Pinpoint the cell where the given text exists, returning its (X, Y) midpoint coordinate. 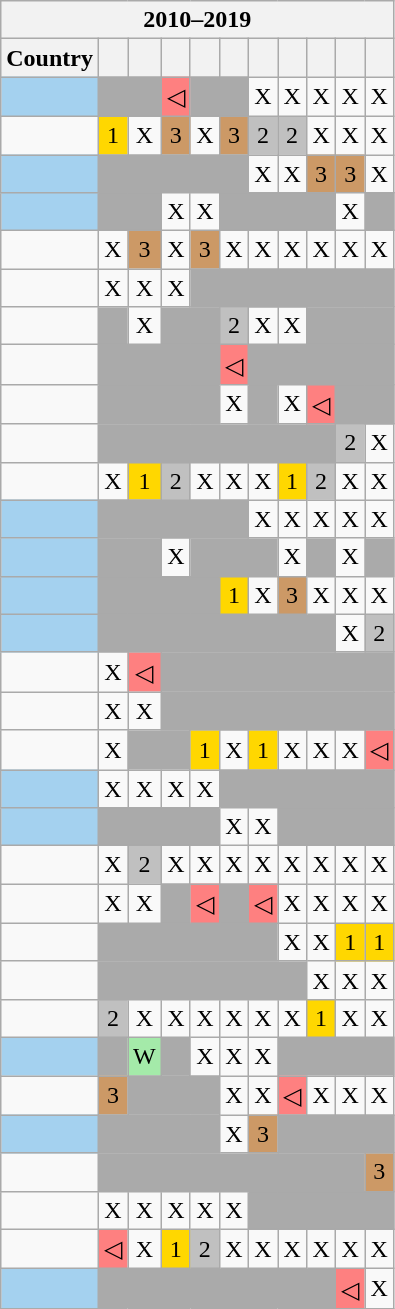
2010–2019 (198, 20)
Country (50, 58)
W (145, 1056)
